Scan for the cell matching the given text and deliver its (X, Y) coordinate at center. 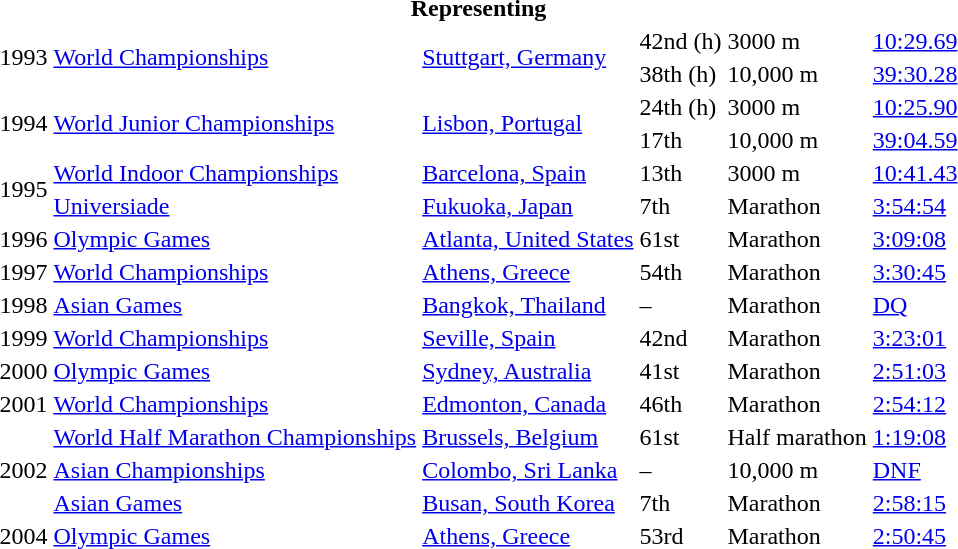
Barcelona, Spain (528, 173)
17th (680, 140)
Lisbon, Portugal (528, 124)
Bangkok, Thailand (528, 305)
Stuttgart, Germany (528, 58)
Half marathon (797, 437)
Seville, Spain (528, 338)
24th (h) (680, 107)
World Indoor Championships (235, 173)
Busan, South Korea (528, 503)
Brussels, Belgium (528, 437)
42nd (h) (680, 41)
46th (680, 404)
World Half Marathon Championships (235, 437)
Edmonton, Canada (528, 404)
13th (680, 173)
Atlanta, United States (528, 239)
42nd (680, 338)
Asian Championships (235, 470)
World Junior Championships (235, 124)
Sydney, Australia (528, 371)
54th (680, 272)
Athens, Greece (528, 272)
38th (h) (680, 74)
Universiade (235, 206)
Fukuoka, Japan (528, 206)
41st (680, 371)
Colombo, Sri Lanka (528, 470)
